Scan for the cell matching the given text and deliver its [x, y] coordinate at center. 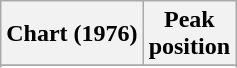
Chart (1976) [72, 34]
Peakposition [189, 34]
